For the text-containing cell, return its midpoint in (x, y) coordinate format. 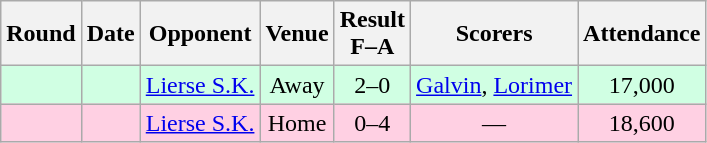
Away (297, 85)
0–4 (372, 123)
Attendance (642, 34)
Galvin, Lorimer (494, 85)
Venue (297, 34)
Round (41, 34)
2–0 (372, 85)
Opponent (200, 34)
ResultF–A (372, 34)
17,000 (642, 85)
Date (110, 34)
18,600 (642, 123)
Home (297, 123)
Scorers (494, 34)
— (494, 123)
